Output the (x, y) coordinate of the center of the cell containing the given text.  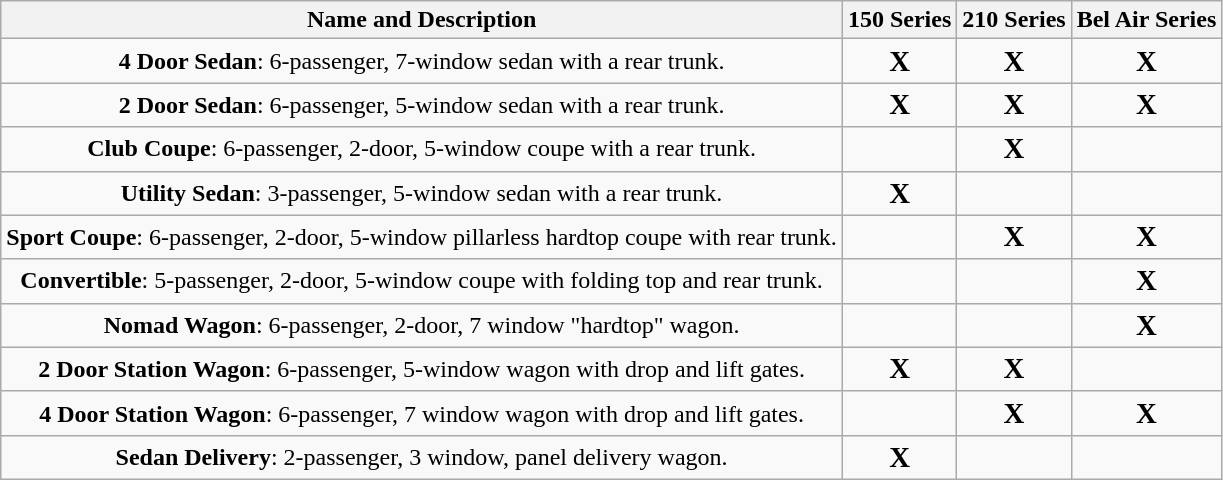
150 Series (899, 20)
4 Door Sedan: 6-passenger, 7-window sedan with a rear trunk. (422, 61)
Utility Sedan: 3-passenger, 5-window sedan with a rear trunk. (422, 193)
2 Door Station Wagon: 6-passenger, 5-window wagon with drop and lift gates. (422, 369)
Club Coupe: 6-passenger, 2-door, 5-window coupe with a rear trunk. (422, 149)
Convertible: 5-passenger, 2-door, 5-window coupe with folding top and rear trunk. (422, 281)
210 Series (1014, 20)
Sport Coupe: 6-passenger, 2-door, 5-window pillarless hardtop coupe with rear trunk. (422, 237)
Bel Air Series (1146, 20)
Name and Description (422, 20)
Nomad Wagon: 6-passenger, 2-door, 7 window "hardtop" wagon. (422, 325)
Sedan Delivery: 2-passenger, 3 window, panel delivery wagon. (422, 457)
2 Door Sedan: 6-passenger, 5-window sedan with a rear trunk. (422, 105)
4 Door Station Wagon: 6-passenger, 7 window wagon with drop and lift gates. (422, 413)
